Extract the [X, Y] coordinate from the center of the cell holding the provided text.  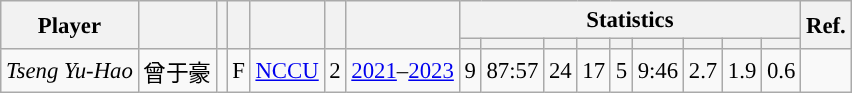
1.9 [742, 71]
2.7 [702, 71]
Player [70, 25]
2 [335, 71]
0.6 [782, 71]
曾于豪 [177, 71]
17 [594, 71]
9 [470, 71]
NCCU [287, 71]
9:46 [658, 71]
24 [560, 71]
5 [621, 71]
F [238, 71]
Statistics [630, 20]
2021–2023 [402, 71]
Tseng Yu-Hao [70, 71]
87:57 [512, 71]
Ref. [826, 25]
